From the cell containing the given text, extract its center point as (X, Y) coordinate. 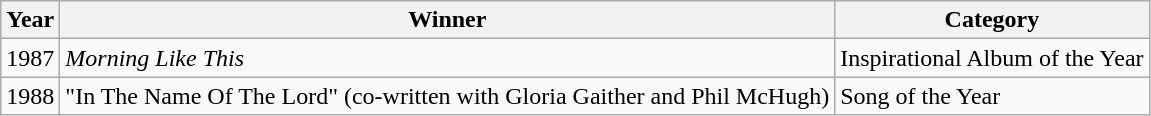
Category (992, 20)
1987 (30, 58)
Inspirational Album of the Year (992, 58)
"In The Name Of The Lord" (co-written with Gloria Gaither and Phil McHugh) (448, 96)
Winner (448, 20)
Year (30, 20)
Morning Like This (448, 58)
Song of the Year (992, 96)
1988 (30, 96)
